Extract the (x, y) coordinate from the center of the cell holding the provided text.  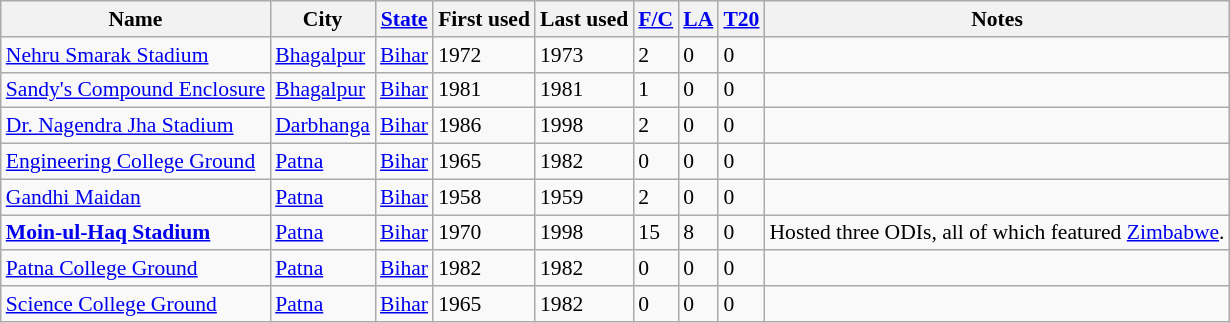
Engineering College Ground (136, 162)
Nehru Smarak Stadium (136, 55)
1986 (484, 126)
State (404, 19)
Dr. Nagendra Jha Stadium (136, 126)
Sandy's Compound Enclosure (136, 90)
1 (656, 90)
Moin-ul-Haq Stadium (136, 233)
Patna College Ground (136, 269)
8 (698, 233)
1973 (584, 55)
LA (698, 19)
Hosted three ODIs, all of which featured Zimbabwe. (996, 233)
1959 (584, 197)
Gandhi Maidan (136, 197)
F/C (656, 19)
1958 (484, 197)
Last used (584, 19)
Name (136, 19)
Notes (996, 19)
City (322, 19)
T20 (741, 19)
First used (484, 19)
Science College Ground (136, 304)
Darbhanga (322, 126)
15 (656, 233)
1972 (484, 55)
1970 (484, 233)
